Return (X, Y) of the center of cell containing provided text 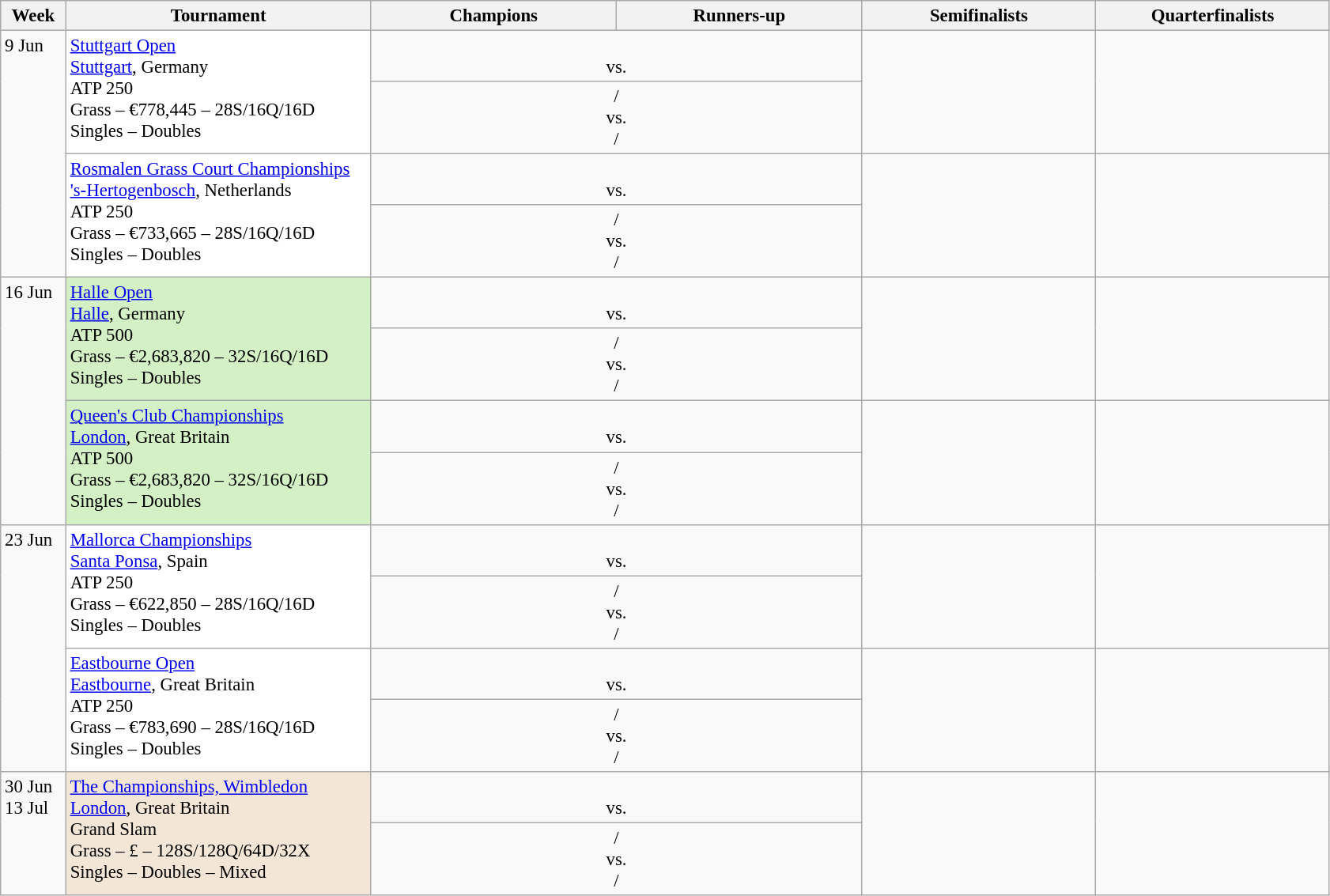
Stuttgart OpenStuttgart, GermanyATP 250Grass – €778,445 – 28S/16Q/16DSingles – Doubles (218, 93)
Week (33, 16)
Rosmalen Grass Court Championships's-Hertogenbosch, NetherlandsATP 250Grass – €733,665 – 28S/16Q/16DSingles – Doubles (218, 216)
Halle OpenHalle, GermanyATP 500Grass – €2,683,820 – 32S/16Q/16DSingles – Doubles (218, 339)
9 Jun (33, 154)
30 Jun13 Jul (33, 834)
16 Jun (33, 401)
Tournament (218, 16)
Mallorca ChampionshipsSanta Ponsa, SpainATP 250Grass – €622,850 – 28S/16Q/16DSingles – Doubles (218, 586)
Semifinalists (979, 16)
23 Jun (33, 648)
Eastbourne OpenEastbourne, Great BritainATP 250Grass – €783,690 – 28S/16Q/16DSingles – Doubles (218, 709)
Runners-up (740, 16)
Quarterfinalists (1213, 16)
Champions (493, 16)
Queen's Club ChampionshipsLondon, Great BritainATP 500Grass – €2,683,820 – 32S/16Q/16DSingles – Doubles (218, 463)
The Championships, WimbledonLondon, Great BritainGrand SlamGrass – £ – 128S/128Q/64D/32XSingles – Doubles – Mixed (218, 834)
